Locate the cell with the specified text and output its (X, Y) center coordinate. 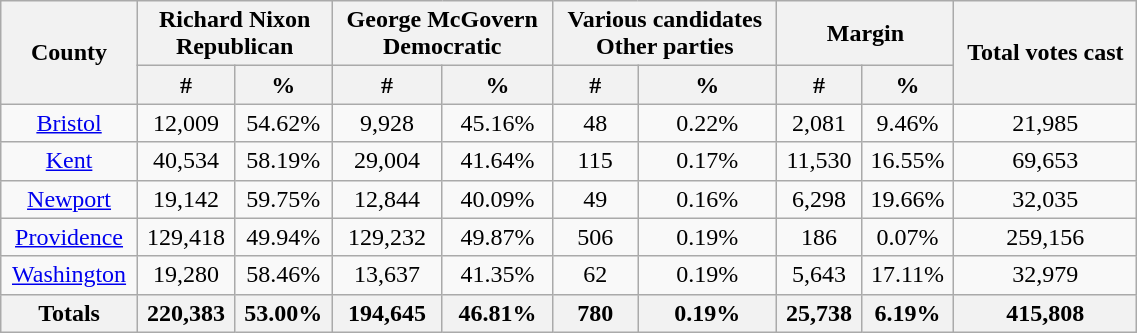
0.07% (908, 237)
9,928 (387, 123)
Providence (70, 237)
41.35% (497, 275)
13,637 (387, 275)
220,383 (186, 313)
6,298 (819, 199)
259,156 (1046, 237)
19,142 (186, 199)
40,534 (186, 161)
Richard NixonRepublican (234, 34)
32,979 (1046, 275)
129,418 (186, 237)
Newport (70, 199)
69,653 (1046, 161)
21,985 (1046, 123)
49.94% (284, 237)
29,004 (387, 161)
780 (596, 313)
16.55% (908, 161)
19.66% (908, 199)
19,280 (186, 275)
32,035 (1046, 199)
48 (596, 123)
Margin (866, 34)
17.11% (908, 275)
41.64% (497, 161)
Various candidatesOther parties (665, 34)
0.22% (708, 123)
186 (819, 237)
0.17% (708, 161)
62 (596, 275)
40.09% (497, 199)
53.00% (284, 313)
25,738 (819, 313)
5,643 (819, 275)
194,645 (387, 313)
Washington (70, 275)
County (70, 52)
49 (596, 199)
58.19% (284, 161)
2,081 (819, 123)
415,808 (1046, 313)
Bristol (70, 123)
George McGovernDemocratic (442, 34)
Total votes cast (1046, 52)
Kent (70, 161)
12,844 (387, 199)
46.81% (497, 313)
11,530 (819, 161)
506 (596, 237)
129,232 (387, 237)
12,009 (186, 123)
0.16% (708, 199)
59.75% (284, 199)
Totals (70, 313)
54.62% (284, 123)
45.16% (497, 123)
6.19% (908, 313)
58.46% (284, 275)
115 (596, 161)
49.87% (497, 237)
9.46% (908, 123)
